Return the (x, y) coordinate for the center point of the cell that contains the specified text.  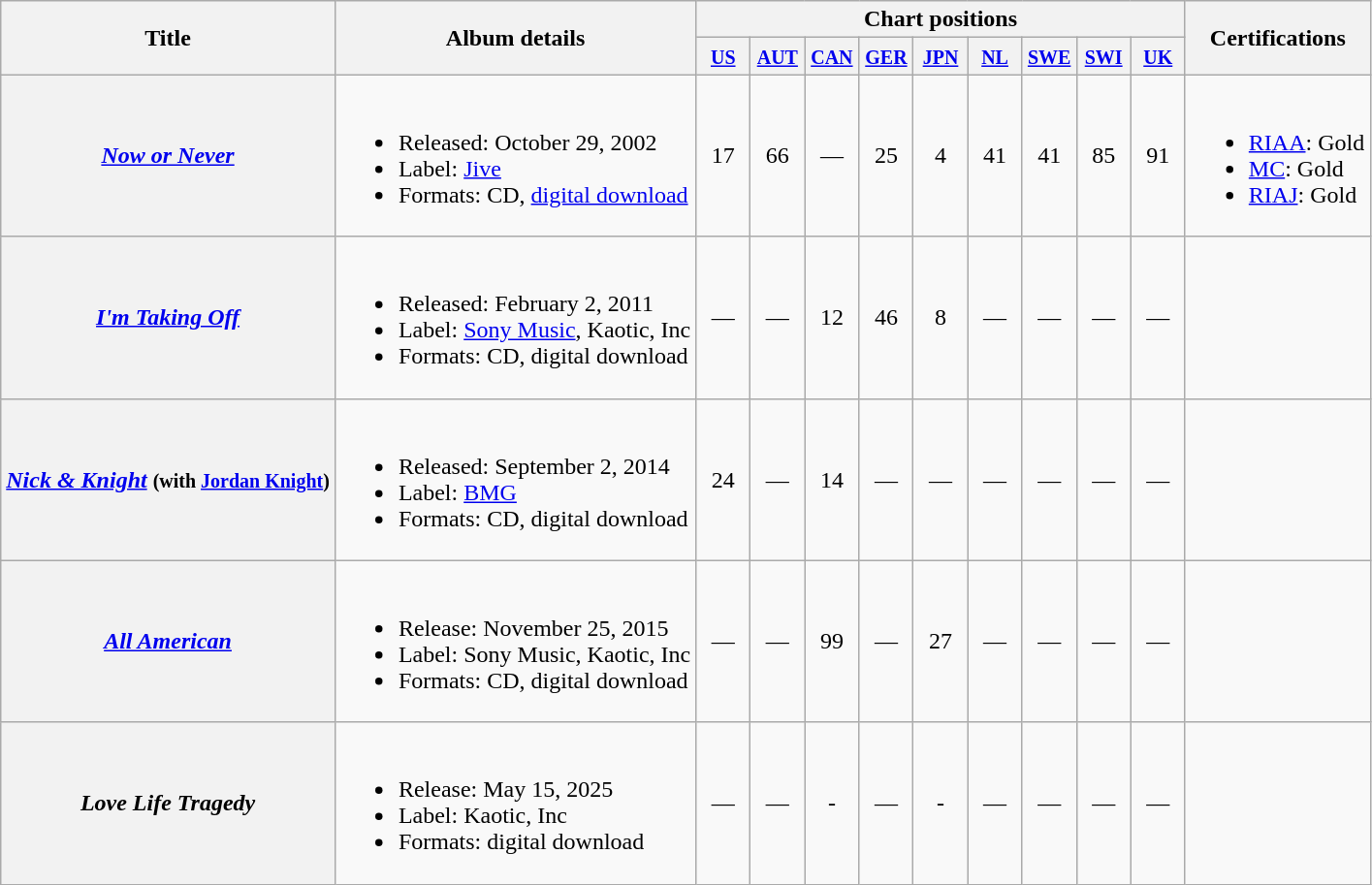
Love Life Tragedy (169, 803)
GER (886, 56)
25 (886, 155)
46 (886, 318)
Release: May 15, 2025Label: Kaotic, IncFormats: digital download (515, 803)
SWI (1103, 56)
12 (832, 318)
Now or Never (169, 155)
US (723, 56)
Certifications (1278, 38)
Release: November 25, 2015Label: Sony Music, Kaotic, IncFormats: CD, digital download (515, 642)
27 (941, 642)
17 (723, 155)
SWE (1049, 56)
14 (832, 479)
Released: February 2, 2011Label: Sony Music, Kaotic, IncFormats: CD, digital download (515, 318)
66 (778, 155)
NL (995, 56)
Chart positions (941, 19)
Title (169, 38)
UK (1158, 56)
AUT (778, 56)
JPN (941, 56)
85 (1103, 155)
All American (169, 642)
Album details (515, 38)
4 (941, 155)
Nick & Knight (with Jordan Knight) (169, 479)
91 (1158, 155)
RIAA: GoldMC: GoldRIAJ: Gold (1278, 155)
24 (723, 479)
Released: October 29, 2002Label: JiveFormats: CD, digital download (515, 155)
Released: September 2, 2014Label: BMGFormats: CD, digital download (515, 479)
8 (941, 318)
99 (832, 642)
I'm Taking Off (169, 318)
CAN (832, 56)
